From the cell containing the given text, extract its center point as (x, y) coordinate. 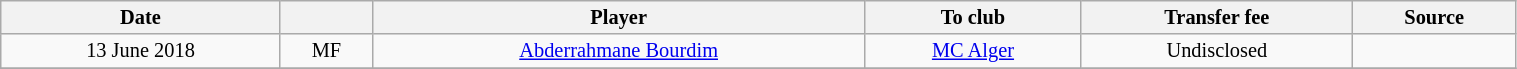
MC Alger (974, 51)
Abderrahmane Bourdim (619, 51)
13 June 2018 (141, 51)
Date (141, 17)
To club (974, 17)
MF (326, 51)
Undisclosed (1216, 51)
Transfer fee (1216, 17)
Source (1434, 17)
Player (619, 17)
